Find where the given text appears and provide that cell's center as [X, Y] coordinate. 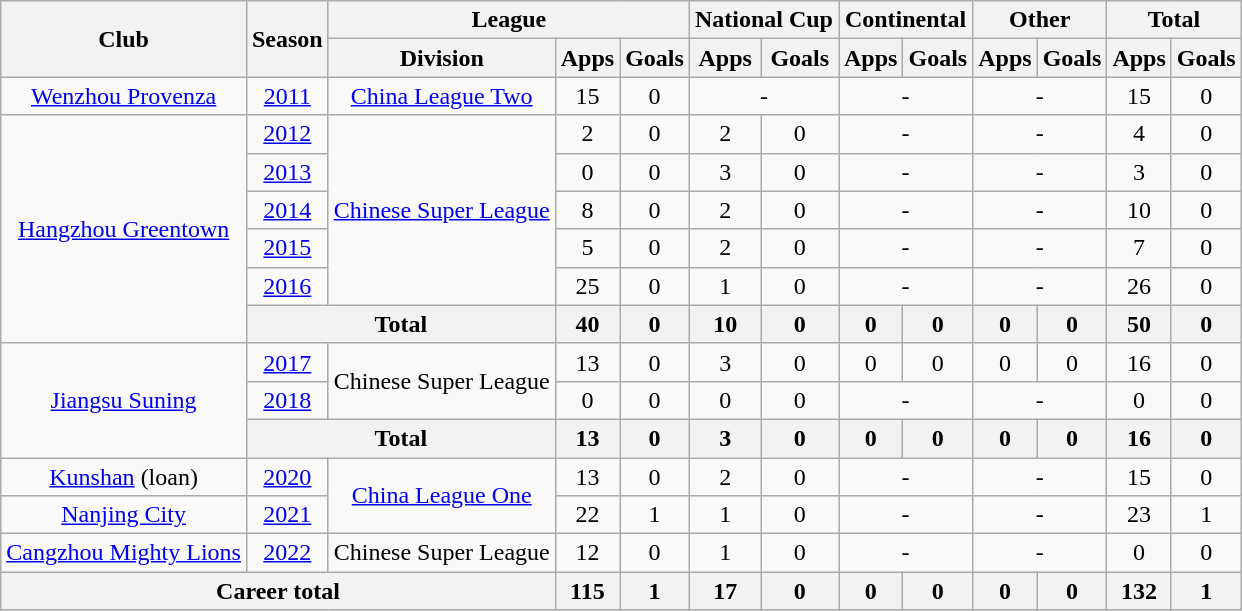
2012 [287, 134]
2022 [287, 553]
Jiangsu Suning [124, 400]
2015 [287, 248]
Season [287, 39]
26 [1139, 286]
22 [587, 515]
National Cup [764, 20]
132 [1139, 591]
Division [442, 58]
Nanjing City [124, 515]
2013 [287, 172]
2020 [287, 477]
Wenzhou Provenza [124, 96]
2018 [287, 400]
7 [1139, 248]
5 [587, 248]
2016 [287, 286]
Career total [278, 591]
115 [587, 591]
2017 [287, 362]
8 [587, 210]
Continental [905, 20]
Club [124, 39]
25 [587, 286]
Hangzhou Greentown [124, 229]
China League Two [442, 96]
2014 [287, 210]
23 [1139, 515]
40 [587, 324]
2011 [287, 96]
12 [587, 553]
17 [725, 591]
China League One [442, 496]
50 [1139, 324]
2021 [287, 515]
Other [1040, 20]
League [508, 20]
Cangzhou Mighty Lions [124, 553]
4 [1139, 134]
Kunshan (loan) [124, 477]
